Determine the (x, y) coordinate at the center of the cell enclosing the given text.  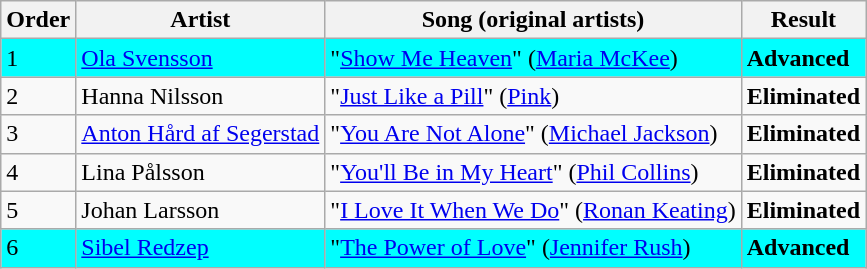
"Just Like a Pill" (Pink) (533, 96)
"Show Me Heaven" (Maria McKee) (533, 58)
Ola Svensson (200, 58)
"You'll Be in My Heart" (Phil Collins) (533, 172)
Johan Larsson (200, 210)
Order (38, 20)
Hanna Nilsson (200, 96)
"The Power of Love" (Jennifer Rush) (533, 248)
5 (38, 210)
"I Love It When We Do" (Ronan Keating) (533, 210)
1 (38, 58)
3 (38, 134)
Result (803, 20)
Sibel Redzep (200, 248)
"You Are Not Alone" (Michael Jackson) (533, 134)
Lina Pålsson (200, 172)
2 (38, 96)
4 (38, 172)
Song (original artists) (533, 20)
Artist (200, 20)
Anton Hård af Segerstad (200, 134)
6 (38, 248)
